Output the [X, Y] coordinate of the center of the cell containing the given text.  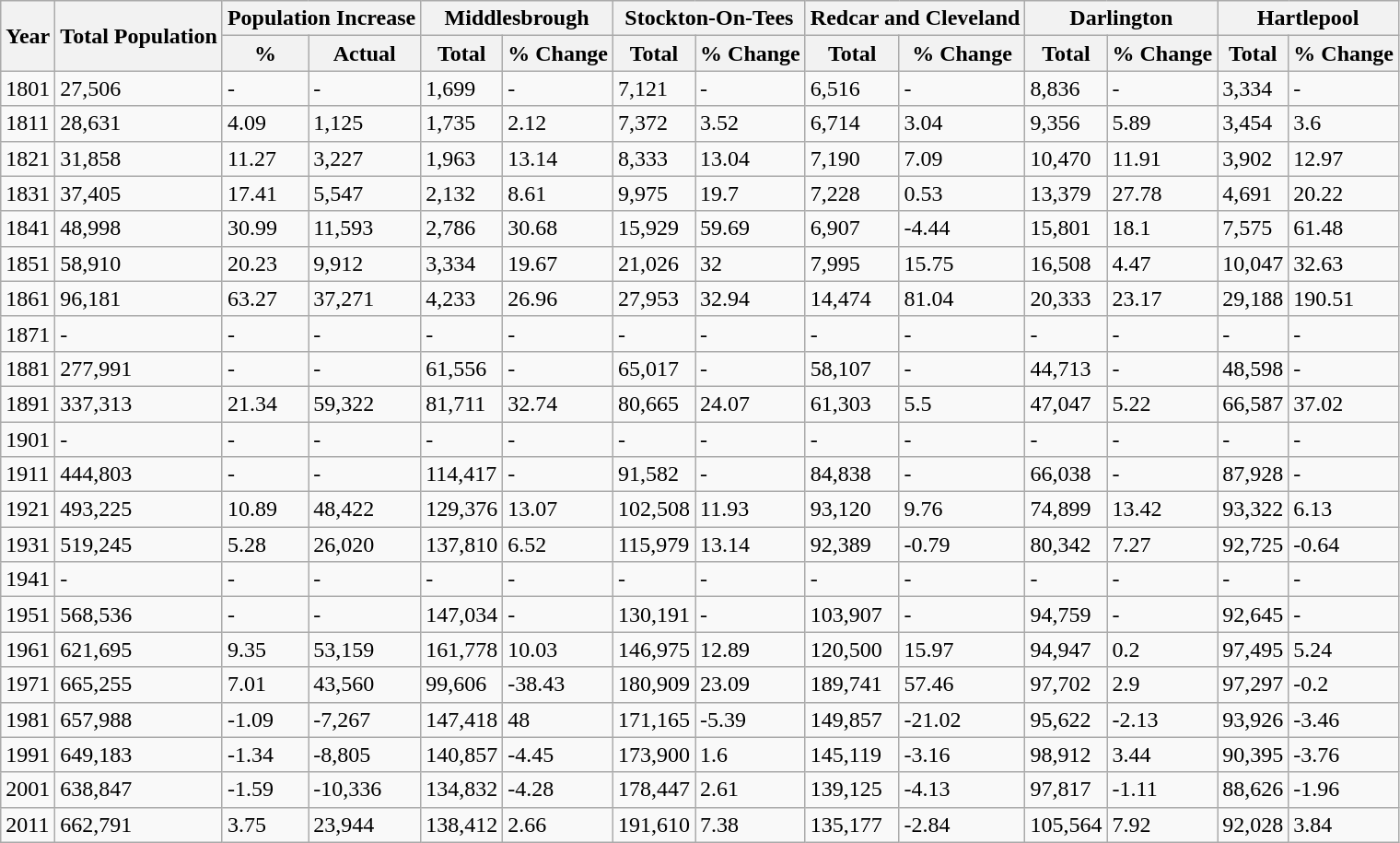
15,929 [654, 228]
2.61 [751, 790]
6,714 [852, 123]
1,699 [462, 88]
8,333 [654, 158]
1951 [28, 615]
98,912 [1067, 755]
-21.02 [962, 720]
65,017 [654, 369]
180,909 [654, 685]
-1.11 [1162, 790]
48,598 [1253, 369]
97,702 [1067, 685]
18.1 [1162, 228]
7,995 [852, 263]
29,188 [1253, 299]
7,575 [1253, 228]
Hartlepool [1308, 18]
9.35 [265, 650]
17.41 [265, 193]
59,322 [365, 404]
6.52 [558, 544]
105,564 [1067, 825]
102,508 [654, 509]
15.75 [962, 263]
2.9 [1162, 685]
103,907 [852, 615]
12.97 [1344, 158]
11.93 [751, 509]
3.04 [962, 123]
5,547 [365, 193]
621,695 [139, 650]
7.27 [1162, 544]
1971 [28, 685]
173,900 [654, 755]
48,422 [365, 509]
-4.28 [558, 790]
63.27 [265, 299]
7.38 [751, 825]
90,395 [1253, 755]
30.68 [558, 228]
11.27 [265, 158]
27,953 [654, 299]
-4.44 [962, 228]
20.22 [1344, 193]
23.09 [751, 685]
84,838 [852, 474]
8.61 [558, 193]
4.09 [265, 123]
20.23 [265, 263]
114,417 [462, 474]
57.46 [962, 685]
7.01 [265, 685]
190.51 [1344, 299]
1871 [28, 334]
61,303 [852, 404]
-1.59 [265, 790]
1851 [28, 263]
139,125 [852, 790]
1941 [28, 580]
1831 [28, 193]
27,506 [139, 88]
115,979 [654, 544]
19.7 [751, 193]
149,857 [852, 720]
1881 [28, 369]
-4.45 [558, 755]
80,665 [654, 404]
59.69 [751, 228]
48 [558, 720]
120,500 [852, 650]
7.09 [962, 158]
3.44 [1162, 755]
1821 [28, 158]
37,271 [365, 299]
146,975 [654, 650]
3,227 [365, 158]
9,975 [654, 193]
0.53 [962, 193]
9,356 [1067, 123]
6,516 [852, 88]
657,988 [139, 720]
10.89 [265, 509]
129,376 [462, 509]
-3.76 [1344, 755]
9.76 [962, 509]
44,713 [1067, 369]
91,582 [654, 474]
Population Increase [321, 18]
519,245 [139, 544]
1901 [28, 439]
30.99 [265, 228]
1921 [28, 509]
97,495 [1253, 650]
% [265, 53]
81,711 [462, 404]
12.89 [751, 650]
99,606 [462, 685]
95,622 [1067, 720]
15.97 [962, 650]
1.6 [751, 755]
92,389 [852, 544]
43,560 [365, 685]
21,026 [654, 263]
66,038 [1067, 474]
1931 [28, 544]
94,947 [1067, 650]
134,832 [462, 790]
4,691 [1253, 193]
10,047 [1253, 263]
6.13 [1344, 509]
66,587 [1253, 404]
649,183 [139, 755]
2,786 [462, 228]
1,963 [462, 158]
Redcar and Cleveland [916, 18]
74,899 [1067, 509]
7,372 [654, 123]
5.89 [1162, 123]
191,610 [654, 825]
1801 [28, 88]
161,778 [462, 650]
7,228 [852, 193]
97,817 [1067, 790]
94,759 [1067, 615]
-4.13 [962, 790]
88,626 [1253, 790]
32.63 [1344, 263]
5.28 [265, 544]
19.67 [558, 263]
638,847 [139, 790]
568,536 [139, 615]
0.2 [1162, 650]
3.84 [1344, 825]
-10,336 [365, 790]
2,132 [462, 193]
Darlington [1122, 18]
2.12 [558, 123]
178,447 [654, 790]
3,454 [1253, 123]
21.34 [265, 404]
61,556 [462, 369]
147,418 [462, 720]
Total Population [139, 36]
31,858 [139, 158]
10,470 [1067, 158]
93,120 [852, 509]
13.04 [751, 158]
662,791 [139, 825]
27.78 [1162, 193]
10.03 [558, 650]
80,342 [1067, 544]
32 [751, 263]
2001 [28, 790]
16,508 [1067, 263]
24.07 [751, 404]
3.6 [1344, 123]
23.17 [1162, 299]
1811 [28, 123]
1,735 [462, 123]
53,159 [365, 650]
-0.64 [1344, 544]
-7,267 [365, 720]
665,255 [139, 685]
138,412 [462, 825]
7,121 [654, 88]
4.47 [1162, 263]
Actual [365, 53]
58,910 [139, 263]
-3.16 [962, 755]
47,047 [1067, 404]
7.92 [1162, 825]
171,165 [654, 720]
2011 [28, 825]
137,810 [462, 544]
97,297 [1253, 685]
9,912 [365, 263]
81.04 [962, 299]
5.24 [1344, 650]
1891 [28, 404]
Stockton-On-Tees [709, 18]
14,474 [852, 299]
3.52 [751, 123]
37,405 [139, 193]
147,034 [462, 615]
Middlesbrough [518, 18]
-8,805 [365, 755]
1981 [28, 720]
4,233 [462, 299]
1961 [28, 650]
61.48 [1344, 228]
15,801 [1067, 228]
58,107 [852, 369]
277,991 [139, 369]
-2.13 [1162, 720]
26,020 [365, 544]
87,928 [1253, 474]
140,857 [462, 755]
93,926 [1253, 720]
48,998 [139, 228]
Year [28, 36]
11,593 [365, 228]
130,191 [654, 615]
444,803 [139, 474]
1911 [28, 474]
1841 [28, 228]
-38.43 [558, 685]
-3.46 [1344, 720]
8,836 [1067, 88]
92,028 [1253, 825]
337,313 [139, 404]
5.22 [1162, 404]
13,379 [1067, 193]
13.07 [558, 509]
-5.39 [751, 720]
5.5 [962, 404]
23,944 [365, 825]
6,907 [852, 228]
11.91 [1162, 158]
-0.2 [1344, 685]
3.75 [265, 825]
-2.84 [962, 825]
2.66 [558, 825]
92,725 [1253, 544]
96,181 [139, 299]
28,631 [139, 123]
93,322 [1253, 509]
1861 [28, 299]
32.74 [558, 404]
-0.79 [962, 544]
7,190 [852, 158]
-1.34 [265, 755]
-1.09 [265, 720]
189,741 [852, 685]
92,645 [1253, 615]
32.94 [751, 299]
1,125 [365, 123]
135,177 [852, 825]
-1.96 [1344, 790]
1991 [28, 755]
3,902 [1253, 158]
20,333 [1067, 299]
145,119 [852, 755]
493,225 [139, 509]
13.42 [1162, 509]
37.02 [1344, 404]
26.96 [558, 299]
